Search for the cell housing the specified text and yield its [x, y] center coordinate. 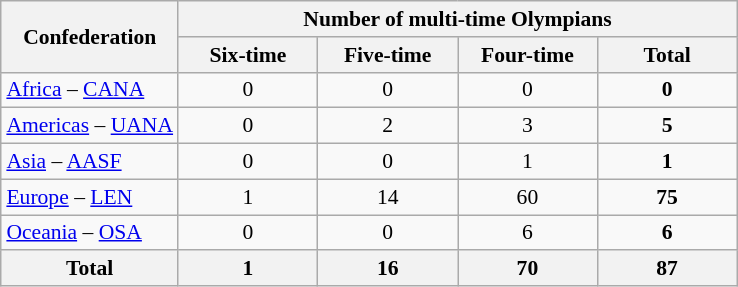
Number of multi-time Olympians [458, 19]
60 [528, 197]
Americas – UANA [90, 126]
70 [528, 269]
2 [388, 126]
Confederation [90, 36]
Asia – AASF [90, 162]
Four-time [528, 55]
75 [667, 197]
Six-time [248, 55]
16 [388, 269]
5 [667, 126]
14 [388, 197]
3 [528, 126]
Europe – LEN [90, 197]
87 [667, 269]
Africa – CANA [90, 90]
Five-time [388, 55]
Oceania – OSA [90, 233]
